Search for the cell housing the specified text and yield its (x, y) center coordinate. 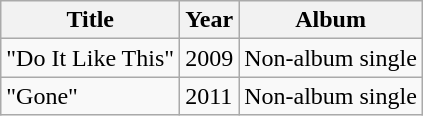
Title (90, 20)
Year (210, 20)
2011 (210, 96)
2009 (210, 58)
Album (331, 20)
"Do It Like This" (90, 58)
"Gone" (90, 96)
